Return the [X, Y] coordinate for the center point of the cell that contains the specified text.  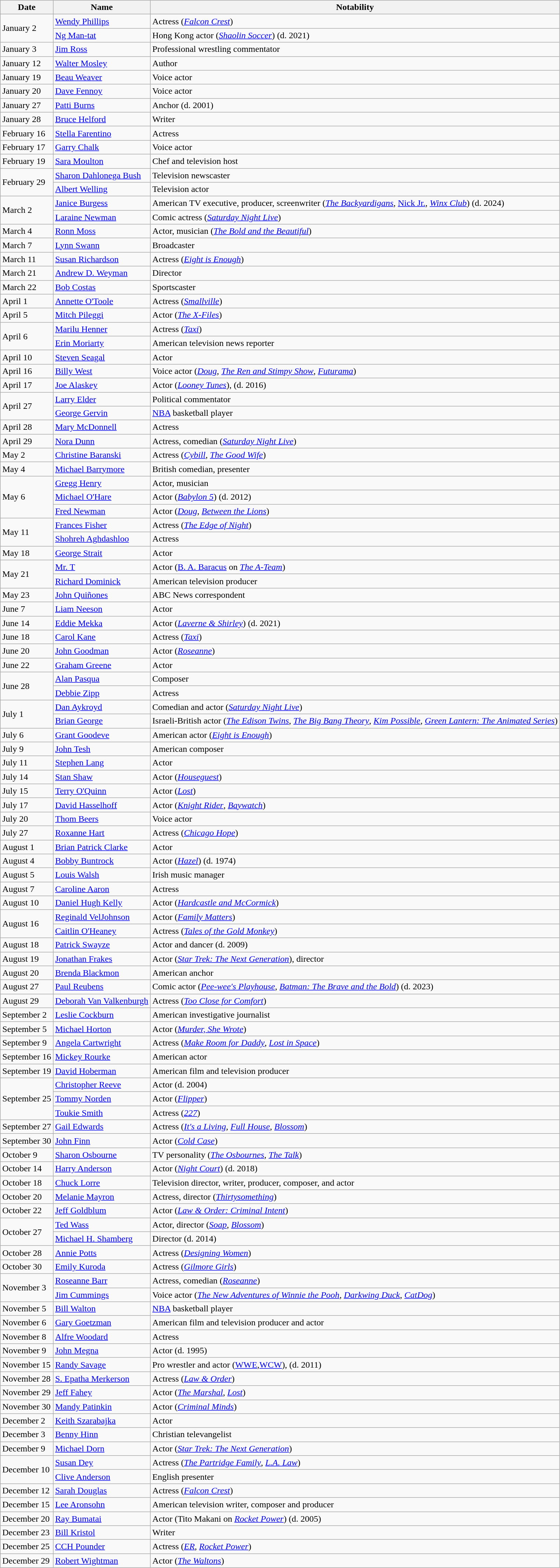
Dave Fennoy [101, 91]
April 29 [27, 441]
Actor (d. 2004) [355, 1085]
November 3 [27, 1287]
Erin Moriarty [101, 343]
June 7 [27, 609]
July 20 [27, 819]
September 9 [27, 1043]
Actor (Roseanne) [355, 651]
Melanie Mayron [101, 1197]
Patti Burns [101, 105]
December 20 [27, 1519]
Bob Costas [101, 287]
September 27 [27, 1127]
October 22 [27, 1211]
Broadcaster [355, 245]
September 5 [27, 1029]
Israeli-British actor (The Edison Twins, The Big Bang Theory, Kim Possible, Green Lantern: The Animated Series) [355, 721]
American actor [355, 1057]
Paul Reubens [101, 987]
S. Epatha Merkerson [101, 1379]
Terry O'Quinn [101, 791]
Michael Barrymore [101, 469]
April 5 [27, 315]
Actor (Hardcastle and McCormick) [355, 903]
Leslie Cockburn [101, 1015]
April 10 [27, 357]
Emily Kuroda [101, 1267]
Eddie Mekka [101, 623]
Robert Wightman [101, 1561]
November 15 [27, 1365]
December 15 [27, 1504]
Steven Seagal [101, 357]
Actress (ER, Rocket Power) [355, 1547]
George Strait [101, 553]
July 27 [27, 833]
Actor (Laverne & Shirley) (d. 2021) [355, 623]
Michael O'Hare [101, 497]
January 3 [27, 49]
January 27 [27, 105]
December 2 [27, 1421]
American film and television producer [355, 1071]
Lee Aronsohn [101, 1504]
John Finn [101, 1141]
American television writer, composer and producer [355, 1504]
Larry Elder [101, 399]
Walter Mosley [101, 63]
Actor (Tito Makani on Rocket Power) (d. 2005) [355, 1519]
Christian televangelist [355, 1435]
Graham Greene [101, 665]
February 16 [27, 133]
Jonathan Frakes [101, 959]
August 1 [27, 847]
Joe Alaskey [101, 385]
Comic actor (Pee-wee's Playhouse, Batman: The Brave and the Bold) (d. 2023) [355, 987]
August 18 [27, 945]
Albert Welling [101, 189]
Actor (Lost) [355, 791]
Brian George [101, 721]
Comedian and actor (Saturday Night Live) [355, 707]
Jeff Fahey [101, 1393]
August 10 [27, 903]
Gregg Henry [101, 483]
Stella Farentino [101, 133]
English presenter [355, 1476]
May 4 [27, 469]
September 2 [27, 1015]
Mitch Pileggi [101, 315]
Voice actor (Doug, The Ren and Stimpy Show, Futurama) [355, 371]
American composer [355, 749]
Pro wrestler and actor (WWE,WCW), (d. 2011) [355, 1365]
Actress (Eight is Enough) [355, 259]
Janice Burgess [101, 203]
Actor (Criminal Minds) [355, 1407]
Professional wrestling commentator [355, 49]
Alan Pasqua [101, 679]
Debbie Zipp [101, 693]
Beau Weaver [101, 77]
Actor (d. 1995) [355, 1351]
John Megna [101, 1351]
Jeff Goldblum [101, 1211]
January 28 [27, 119]
American television news reporter [355, 343]
May 6 [27, 497]
August 20 [27, 973]
British comedian, presenter [355, 469]
February 17 [27, 147]
Television director, writer, producer, composer, and actor [355, 1183]
Roseanne Barr [101, 1281]
David Hoberman [101, 1071]
Wendy Phillips [101, 21]
February 19 [27, 161]
George Gervin [101, 413]
November 29 [27, 1393]
Sportscaster [355, 287]
Mickey Rourke [101, 1057]
Hong Kong actor (Shaolin Soccer) (d. 2021) [355, 35]
John Tesh [101, 749]
Fred Newman [101, 511]
Actor (B. A. Baracus on The A-Team) [355, 567]
Bruce Helford [101, 119]
January 12 [27, 63]
October 18 [27, 1183]
Annie Potts [101, 1253]
March 4 [27, 231]
November 5 [27, 1309]
Name [101, 7]
Liam Neeson [101, 609]
March 11 [27, 259]
Actress (The Partridge Family, L.A. Law) [355, 1462]
August 7 [27, 889]
Notability [355, 7]
Shohreh Aghdashloo [101, 539]
Roxanne Hart [101, 833]
Jim Cummings [101, 1294]
Toukie Smith [101, 1113]
Actor (Hazel) (d. 1974) [355, 861]
Sharon Osbourne [101, 1155]
August 27 [27, 987]
Director [355, 273]
December 25 [27, 1547]
September 19 [27, 1071]
Susan Dey [101, 1462]
Actor (Flipper) [355, 1099]
American TV executive, producer, screenwriter (The Backyardigans, Nick Jr., Winx Club) (d. 2024) [355, 203]
Actor (Looney Tunes), (d. 2016) [355, 385]
American actor (Eight is Enough) [355, 735]
Actress (Chicago Hope) [355, 833]
May 2 [27, 455]
Comic actress (Saturday Night Live) [355, 217]
Actress (Cybill, The Good Wife) [355, 455]
Composer [355, 679]
Harry Anderson [101, 1169]
Actor and dancer (d. 2009) [355, 945]
August 29 [27, 1001]
Anchor (d. 2001) [355, 105]
May 23 [27, 595]
Director (d. 2014) [355, 1239]
March 22 [27, 287]
April 17 [27, 385]
October 30 [27, 1267]
American television producer [355, 581]
Actor (Houseguest) [355, 777]
February 29 [27, 182]
Patrick Swayze [101, 945]
June 14 [27, 623]
July 11 [27, 763]
ABC News correspondent [355, 595]
Date [27, 7]
July 1 [27, 714]
Randy Savage [101, 1365]
Actress (The Edge of Night) [355, 525]
David Hasselhoff [101, 805]
Bobby Buntrock [101, 861]
American anchor [355, 973]
March 21 [27, 273]
Television actor [355, 189]
Actress (Designing Women) [355, 1253]
July 14 [27, 777]
Actor (The Waltons) [355, 1561]
Actor (The X-Files) [355, 315]
Annette O'Toole [101, 301]
John Goodman [101, 651]
Actress (Too Close for Comfort) [355, 1001]
Caroline Aaron [101, 889]
April 27 [27, 406]
Mr. T [101, 567]
Actor (The Marshal, Lost) [355, 1393]
Actor (Star Trek: The Next Generation), director [355, 959]
Jim Ross [101, 49]
Stan Shaw [101, 777]
Clive Anderson [101, 1476]
Grant Goodeve [101, 735]
Chuck Lorre [101, 1183]
Frances Fisher [101, 525]
June 20 [27, 651]
December 23 [27, 1533]
Dan Aykroyd [101, 707]
December 29 [27, 1561]
Carol Kane [101, 637]
November 8 [27, 1337]
December 3 [27, 1435]
Gary Goetzman [101, 1323]
Thom Beers [101, 819]
September 30 [27, 1141]
Mary McDonnell [101, 427]
November 9 [27, 1351]
Deborah Van Valkenburgh [101, 1001]
December 10 [27, 1469]
May 18 [27, 553]
American investigative journalist [355, 1015]
Actress, director (Thirtysomething) [355, 1197]
April 6 [27, 336]
TV personality (The Osbournes, The Talk) [355, 1155]
Actress (Make Room for Daddy, Lost in Space) [355, 1043]
Ted Wass [101, 1225]
October 9 [27, 1155]
Marilu Henner [101, 329]
Actress (Law & Order) [355, 1379]
May 21 [27, 574]
Garry Chalk [101, 147]
Daniel Hugh Kelly [101, 903]
Lynn Swann [101, 245]
Television newscaster [355, 175]
November 6 [27, 1323]
Actor (Night Court) (d. 2018) [355, 1169]
Actor, director (Soap, Blossom) [355, 1225]
October 20 [27, 1197]
April 1 [27, 301]
Irish music manager [355, 875]
October 27 [27, 1232]
November 28 [27, 1379]
Michael H. Shamberg [101, 1239]
April 16 [27, 371]
June 22 [27, 665]
Actress (Smallville) [355, 301]
Keith Szarabajka [101, 1421]
Actor (Family Matters) [355, 917]
Louis Walsh [101, 875]
Actress (Gilmore Girls) [355, 1267]
Ronn Moss [101, 231]
Sara Moulton [101, 161]
Actor (Babylon 5) (d. 2012) [355, 497]
Actor (Cold Case) [355, 1141]
July 6 [27, 735]
Caitlin O'Heaney [101, 931]
Political commentator [355, 399]
July 17 [27, 805]
Actress (It's a Living, Full House, Blossom) [355, 1127]
October 14 [27, 1169]
Michael Dorn [101, 1449]
Benny Hinn [101, 1435]
Angela Cartwright [101, 1043]
Actor (Knight Rider, Baywatch) [355, 805]
July 9 [27, 749]
Actor (Murder, She Wrote) [355, 1029]
Ray Bumatai [101, 1519]
December 12 [27, 1490]
Ng Man-tat [101, 35]
Actress (Tales of the Gold Monkey) [355, 931]
Actress, comedian (Roseanne) [355, 1281]
Christine Baranski [101, 455]
Reginald VelJohnson [101, 917]
CCH Pounder [101, 1547]
Laraine Newman [101, 217]
August 19 [27, 959]
June 28 [27, 686]
Brian Patrick Clarke [101, 847]
Tommy Norden [101, 1099]
May 11 [27, 532]
Susan Richardson [101, 259]
Brenda Blackmon [101, 973]
Andrew D. Weyman [101, 273]
Billy West [101, 371]
January 19 [27, 77]
Stephen Lang [101, 763]
Actress (227) [355, 1113]
September 16 [27, 1057]
December 9 [27, 1449]
American film and television producer and actor [355, 1323]
Bill Walton [101, 1309]
September 25 [27, 1099]
August 5 [27, 875]
Gail Edwards [101, 1127]
Actress, comedian (Saturday Night Live) [355, 441]
Actor, musician (The Bold and the Beautiful) [355, 231]
Actor (Law & Order: Criminal Intent) [355, 1211]
Actor (Star Trek: The Next Generation) [355, 1449]
Mandy Patinkin [101, 1407]
August 16 [27, 924]
Alfre Woodard [101, 1337]
October 28 [27, 1253]
Voice actor (The New Adventures of Winnie the Pooh, Darkwing Duck, CatDog) [355, 1294]
Chef and television host [355, 161]
Richard Dominick [101, 581]
November 30 [27, 1407]
July 15 [27, 791]
John Quiñones [101, 595]
April 28 [27, 427]
Bill Kristol [101, 1533]
January 2 [27, 28]
Michael Horton [101, 1029]
March 2 [27, 210]
January 20 [27, 91]
August 4 [27, 861]
Actor (Doug, Between the Lions) [355, 511]
June 18 [27, 637]
Nora Dunn [101, 441]
Author [355, 63]
Sarah Douglas [101, 1490]
March 7 [27, 245]
Christopher Reeve [101, 1085]
Sharon Dahlonega Bush [101, 175]
Actor, musician [355, 483]
